Pinpoint the cell where the given text exists, returning its [X, Y] midpoint coordinate. 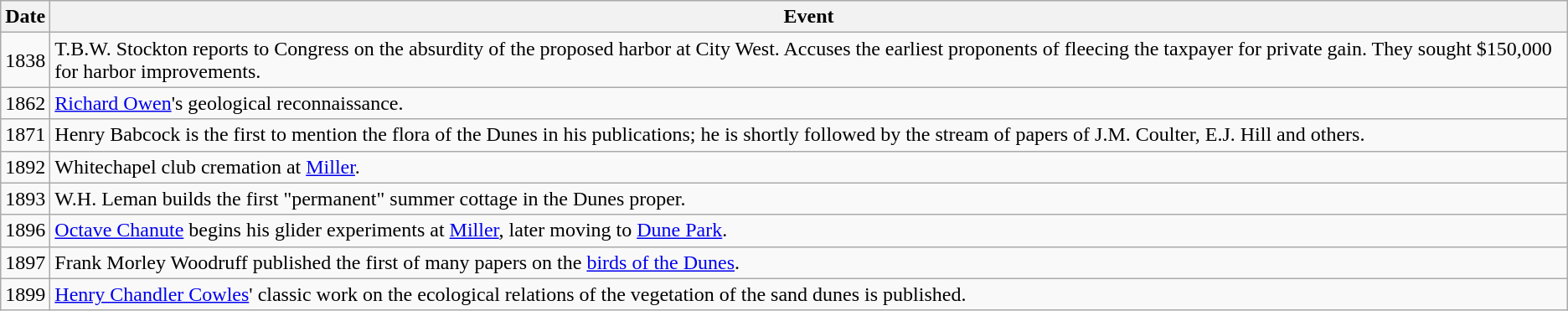
1871 [25, 135]
W.H. Leman builds the first "permanent" summer cottage in the Dunes proper. [809, 199]
1862 [25, 103]
Date [25, 17]
1892 [25, 167]
Frank Morley Woodruff published the first of many papers on the birds of the Dunes. [809, 262]
Henry Chandler Cowles' classic work on the ecological relations of the vegetation of the sand dunes is published. [809, 294]
Richard Owen's geological reconnaissance. [809, 103]
1896 [25, 231]
Octave Chanute begins his glider experiments at Miller, later moving to Dune Park. [809, 231]
1838 [25, 60]
1897 [25, 262]
Event [809, 17]
Whitechapel club cremation at Miller. [809, 167]
1899 [25, 294]
1893 [25, 199]
